Extract the (x, y) coordinate from the center of the cell holding the provided text.  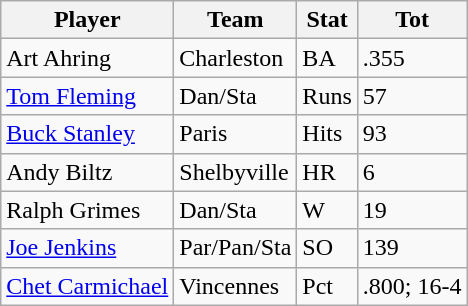
Team (236, 20)
Buck Stanley (88, 134)
Joe Jenkins (88, 248)
Player (88, 20)
Pct (327, 286)
Charleston (236, 58)
Ralph Grimes (88, 210)
Shelbyville (236, 172)
Art Ahring (88, 58)
.800; 16-4 (412, 286)
Tom Fleming (88, 96)
Runs (327, 96)
W (327, 210)
Stat (327, 20)
19 (412, 210)
SO (327, 248)
Paris (236, 134)
Tot (412, 20)
93 (412, 134)
Par/Pan/Sta (236, 248)
Andy Biltz (88, 172)
HR (327, 172)
Vincennes (236, 286)
BA (327, 58)
Hits (327, 134)
139 (412, 248)
Chet Carmichael (88, 286)
.355 (412, 58)
57 (412, 96)
6 (412, 172)
